Capture the cell that displays the provided text and extract its [x, y] central coordinate. 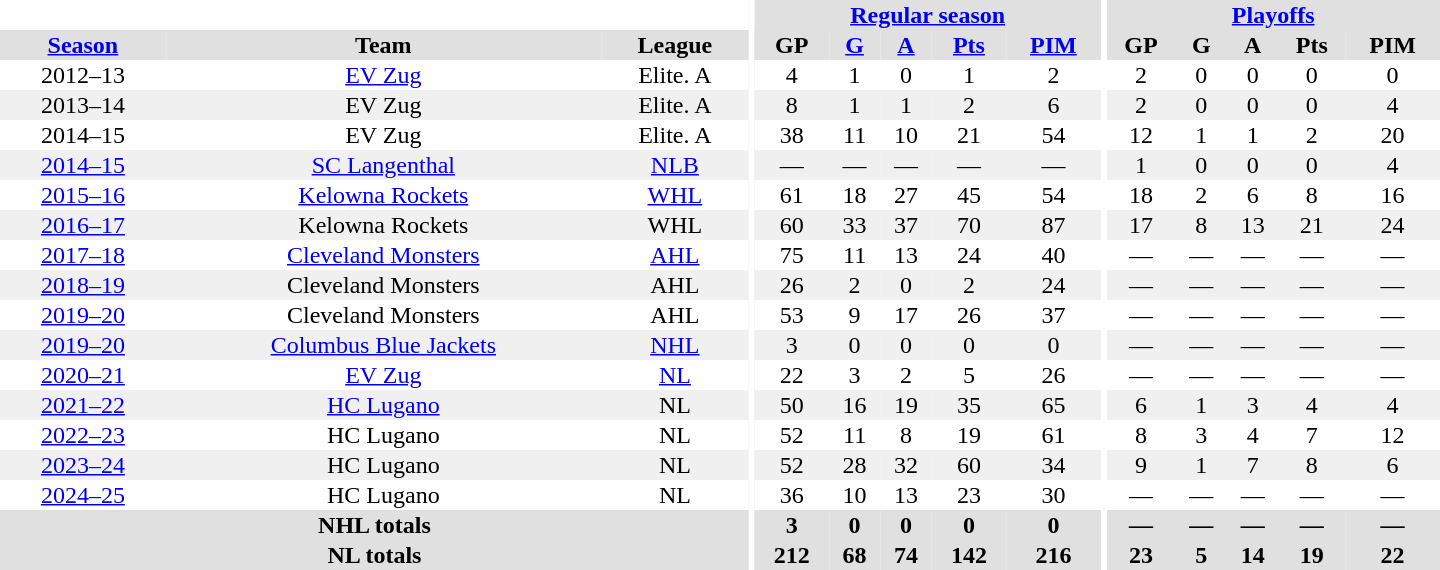
2024–25 [83, 495]
68 [854, 555]
Columbus Blue Jackets [384, 345]
2012–13 [83, 75]
2015–16 [83, 195]
NHL [675, 345]
38 [792, 135]
30 [1054, 495]
34 [1054, 465]
Playoffs [1273, 15]
65 [1054, 405]
2013–14 [83, 105]
Team [384, 45]
53 [792, 315]
NL totals [374, 555]
27 [906, 195]
20 [1392, 135]
2016–17 [83, 225]
2018–19 [83, 285]
45 [969, 195]
14 [1252, 555]
212 [792, 555]
League [675, 45]
74 [906, 555]
2021–22 [83, 405]
NLB [675, 165]
2022–23 [83, 435]
40 [1054, 255]
70 [969, 225]
Regular season [928, 15]
36 [792, 495]
2020–21 [83, 375]
35 [969, 405]
142 [969, 555]
2023–24 [83, 465]
32 [906, 465]
2017–18 [83, 255]
75 [792, 255]
SC Langenthal [384, 165]
87 [1054, 225]
NHL totals [374, 525]
216 [1054, 555]
Season [83, 45]
33 [854, 225]
28 [854, 465]
50 [792, 405]
